Detect which cell encompasses the target text, then output its [x, y] center coordinate. 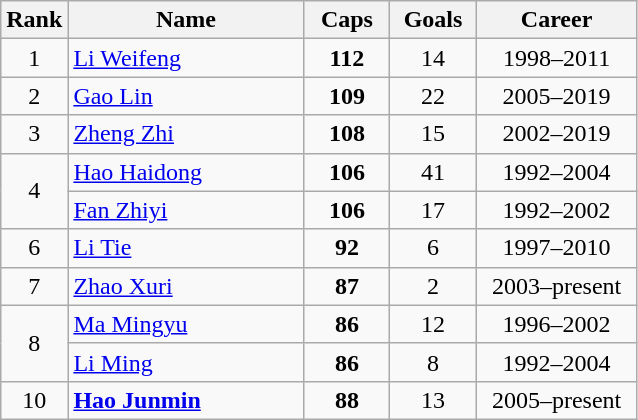
Caps [347, 20]
109 [347, 96]
1 [34, 58]
14 [433, 58]
12 [433, 324]
Name [186, 20]
4 [34, 191]
87 [347, 286]
22 [433, 96]
2005–present [556, 400]
92 [347, 248]
Fan Zhiyi [186, 210]
3 [34, 134]
Rank [34, 20]
41 [433, 172]
Gao Lin [186, 96]
1996–2002 [556, 324]
Li Ming [186, 362]
2003–present [556, 286]
2002–2019 [556, 134]
Li Weifeng [186, 58]
7 [34, 286]
112 [347, 58]
Zheng Zhi [186, 134]
Zhao Xuri [186, 286]
Goals [433, 20]
Hao Junmin [186, 400]
1992–2002 [556, 210]
Ma Mingyu [186, 324]
88 [347, 400]
Hao Haidong [186, 172]
15 [433, 134]
1998–2011 [556, 58]
108 [347, 134]
10 [34, 400]
17 [433, 210]
Career [556, 20]
1997–2010 [556, 248]
13 [433, 400]
2005–2019 [556, 96]
Li Tie [186, 248]
